Return the (X, Y) coordinate for the center point of the cell that contains the specified text.  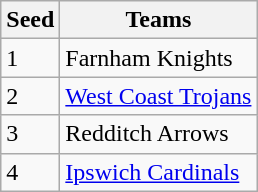
Ipswich Cardinals (158, 172)
Farnham Knights (158, 58)
West Coast Trojans (158, 96)
3 (30, 134)
1 (30, 58)
Teams (158, 20)
Seed (30, 20)
Redditch Arrows (158, 134)
2 (30, 96)
4 (30, 172)
